Return the [X, Y] coordinate for the center point of the cell that contains the specified text.  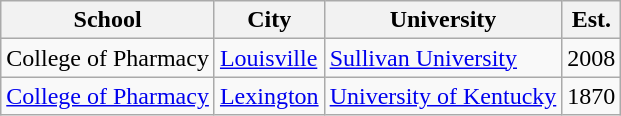
1870 [592, 96]
Est. [592, 20]
Louisville [269, 58]
Lexington [269, 96]
University [443, 20]
Sullivan University [443, 58]
University of Kentucky [443, 96]
2008 [592, 58]
City [269, 20]
School [108, 20]
